Extract the (X, Y) coordinate from the center of the cell holding the provided text.  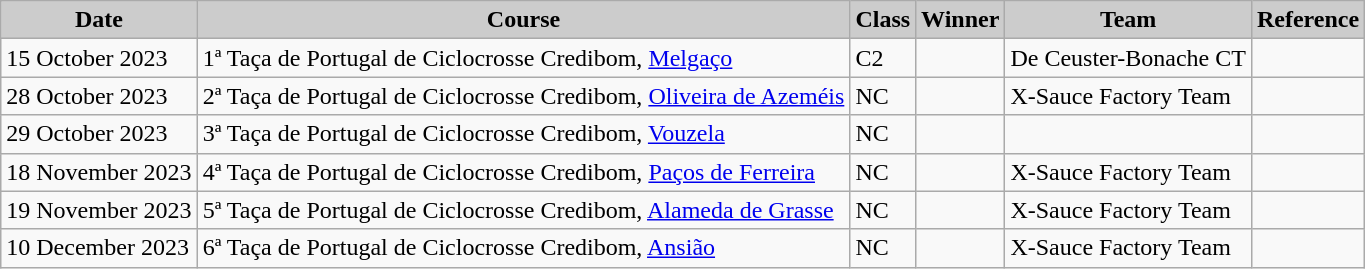
6ª Taça de Portugal de Ciclocrosse Credibom, Ansião (524, 248)
Team (1128, 20)
15 October 2023 (99, 58)
5ª Taça de Portugal de Ciclocrosse Credibom, Alameda de Grasse (524, 210)
2ª Taça de Portugal de Ciclocrosse Credibom, Oliveira de Azeméis (524, 96)
Class (883, 20)
29 October 2023 (99, 134)
4ª Taça de Portugal de Ciclocrosse Credibom, Paços de Ferreira (524, 172)
1ª Taça de Portugal de Ciclocrosse Credibom, Melgaço (524, 58)
Winner (960, 20)
De Ceuster-Bonache CT (1128, 58)
C2 (883, 58)
19 November 2023 (99, 210)
Reference (1308, 20)
Course (524, 20)
18 November 2023 (99, 172)
28 October 2023 (99, 96)
Date (99, 20)
10 December 2023 (99, 248)
3ª Taça de Portugal de Ciclocrosse Credibom, Vouzela (524, 134)
